Extract the [X, Y] coordinate from the center of the cell holding the provided text.  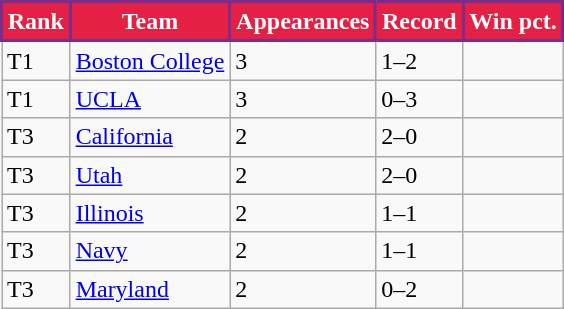
Win pct. [513, 22]
Rank [36, 22]
Navy [150, 251]
0–2 [420, 289]
1–2 [420, 60]
California [150, 137]
UCLA [150, 99]
Boston College [150, 60]
Utah [150, 175]
Team [150, 22]
Appearances [303, 22]
Maryland [150, 289]
Illinois [150, 213]
Record [420, 22]
0–3 [420, 99]
